Identify which cell holds the provided text, then report its (X, Y) central coordinate. 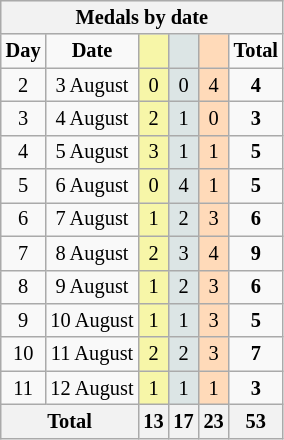
5 August (92, 152)
11 (24, 388)
12 August (92, 388)
8 (24, 287)
10 (24, 354)
53 (256, 421)
13 (153, 421)
6 August (92, 186)
Medals by date (142, 17)
17 (184, 421)
Date (92, 51)
9 August (92, 287)
8 August (92, 253)
7 August (92, 219)
Day (24, 51)
10 August (92, 320)
3 August (92, 85)
11 August (92, 354)
4 August (92, 118)
23 (214, 421)
